Pinpoint the cell where the given text exists, returning its [X, Y] midpoint coordinate. 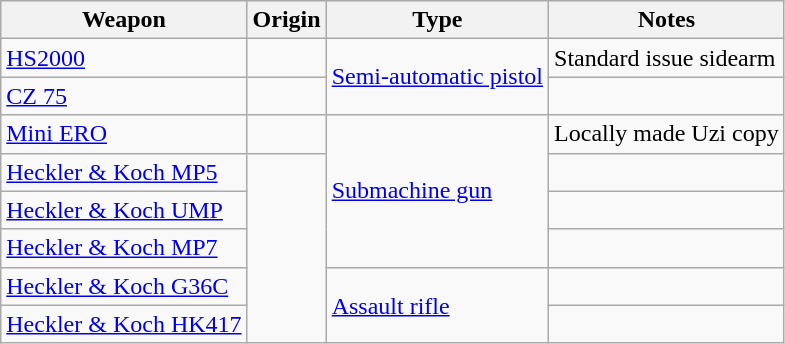
Locally made Uzi copy [667, 134]
Heckler & Koch G36C [124, 286]
Origin [286, 20]
Heckler & Koch MP5 [124, 172]
Assault rifle [437, 305]
Mini ERO [124, 134]
Semi-automatic pistol [437, 77]
Heckler & Koch UMP [124, 210]
CZ 75 [124, 96]
Submachine gun [437, 191]
HS2000 [124, 58]
Standard issue sidearm [667, 58]
Notes [667, 20]
Type [437, 20]
Heckler & Koch HK417 [124, 324]
Weapon [124, 20]
Heckler & Koch MP7 [124, 248]
